From the cell containing the given text, extract its center point as [x, y] coordinate. 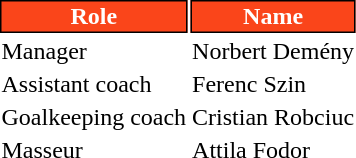
Goalkeeping coach [94, 117]
Manager [94, 51]
Ferenc Szin [274, 84]
Name [274, 16]
Assistant coach [94, 84]
Norbert Demény [274, 51]
Cristian Robciuc [274, 117]
Role [94, 16]
